Extract the (X, Y) coordinate from the center of the cell holding the provided text.  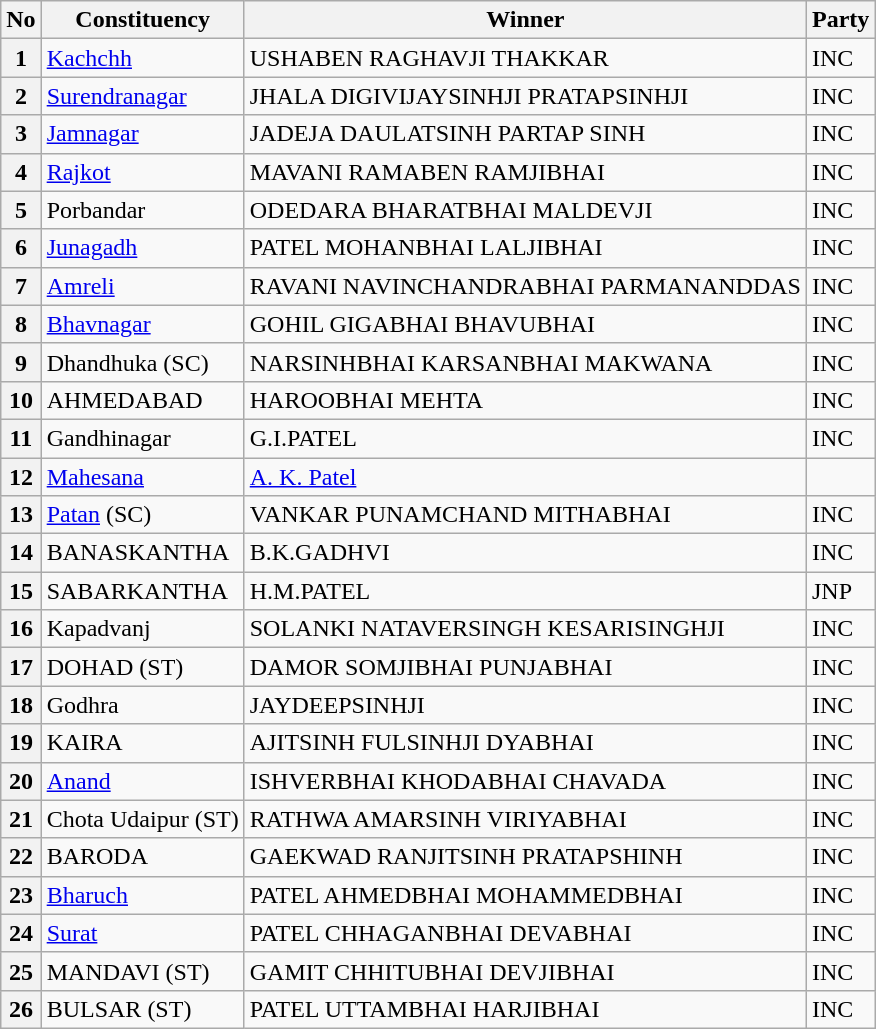
Gandhinagar (142, 438)
GAMIT CHHITUBHAI DEVJIBHAI (525, 971)
15 (21, 591)
16 (21, 629)
3 (21, 134)
ISHVERBHAI KHODABHAI CHAVADA (525, 781)
25 (21, 971)
DAMOR SOMJIBHAI PUNJABHAI (525, 667)
KAIRA (142, 743)
PATEL AHMEDBHAI MOHAMMEDBHAI (525, 895)
22 (21, 857)
14 (21, 553)
PATEL UTTAMBHAI HARJIBHAI (525, 1009)
MANDAVI (ST) (142, 971)
1 (21, 58)
SABARKANTHA (142, 591)
AHMEDABAD (142, 400)
SOLANKI NATAVERSINGH KESARISINGHJI (525, 629)
Rajkot (142, 172)
Anand (142, 781)
BANASKANTHA (142, 553)
24 (21, 933)
DOHAD (ST) (142, 667)
20 (21, 781)
Surendranagar (142, 96)
AJITSINH FULSINHJI DYABHAI (525, 743)
USHABEN RAGHAVJI THAKKAR (525, 58)
Mahesana (142, 477)
7 (21, 286)
17 (21, 667)
G.I.PATEL (525, 438)
Amreli (142, 286)
13 (21, 515)
11 (21, 438)
MAVANI RAMABEN RAMJIBHAI (525, 172)
9 (21, 362)
4 (21, 172)
Godhra (142, 705)
Surat (142, 933)
JADEJA DAULATSINH PARTAP SINH (525, 134)
Bharuch (142, 895)
Winner (525, 20)
NARSINHBHAI KARSANBHAI MAKWANA (525, 362)
Jamnagar (142, 134)
VANKAR PUNAMCHAND MITHABHAI (525, 515)
Bhavnagar (142, 324)
21 (21, 819)
6 (21, 248)
BULSAR (ST) (142, 1009)
JNP (840, 591)
PATEL MOHANBHAI LALJIBHAI (525, 248)
Party (840, 20)
No (21, 20)
H.M.PATEL (525, 591)
BARODA (142, 857)
Junagadh (142, 248)
12 (21, 477)
19 (21, 743)
RATHWA AMARSINH VIRIYABHAI (525, 819)
PATEL CHHAGANBHAI DEVABHAI (525, 933)
Dhandhuka (SC) (142, 362)
B.K.GADHVI (525, 553)
JHALA DIGIVIJAYSINHJI PRATAPSINHJI (525, 96)
Constituency (142, 20)
10 (21, 400)
Kapadvanj (142, 629)
8 (21, 324)
RAVANI NAVINCHANDRABHAI PARMANANDDAS (525, 286)
ODEDARA BHARATBHAI MALDEVJI (525, 210)
JAYDEEPSINHJI (525, 705)
Porbandar (142, 210)
A. K. Patel (525, 477)
Patan (SC) (142, 515)
26 (21, 1009)
2 (21, 96)
Kachchh (142, 58)
HAROOBHAI MEHTA (525, 400)
GOHIL GIGABHAI BHAVUBHAI (525, 324)
GAEKWAD RANJITSINH PRATAPSHINH (525, 857)
Chota Udaipur (ST) (142, 819)
23 (21, 895)
5 (21, 210)
18 (21, 705)
